Provide the (x, y) coordinate of the cell's center where the given text is located.  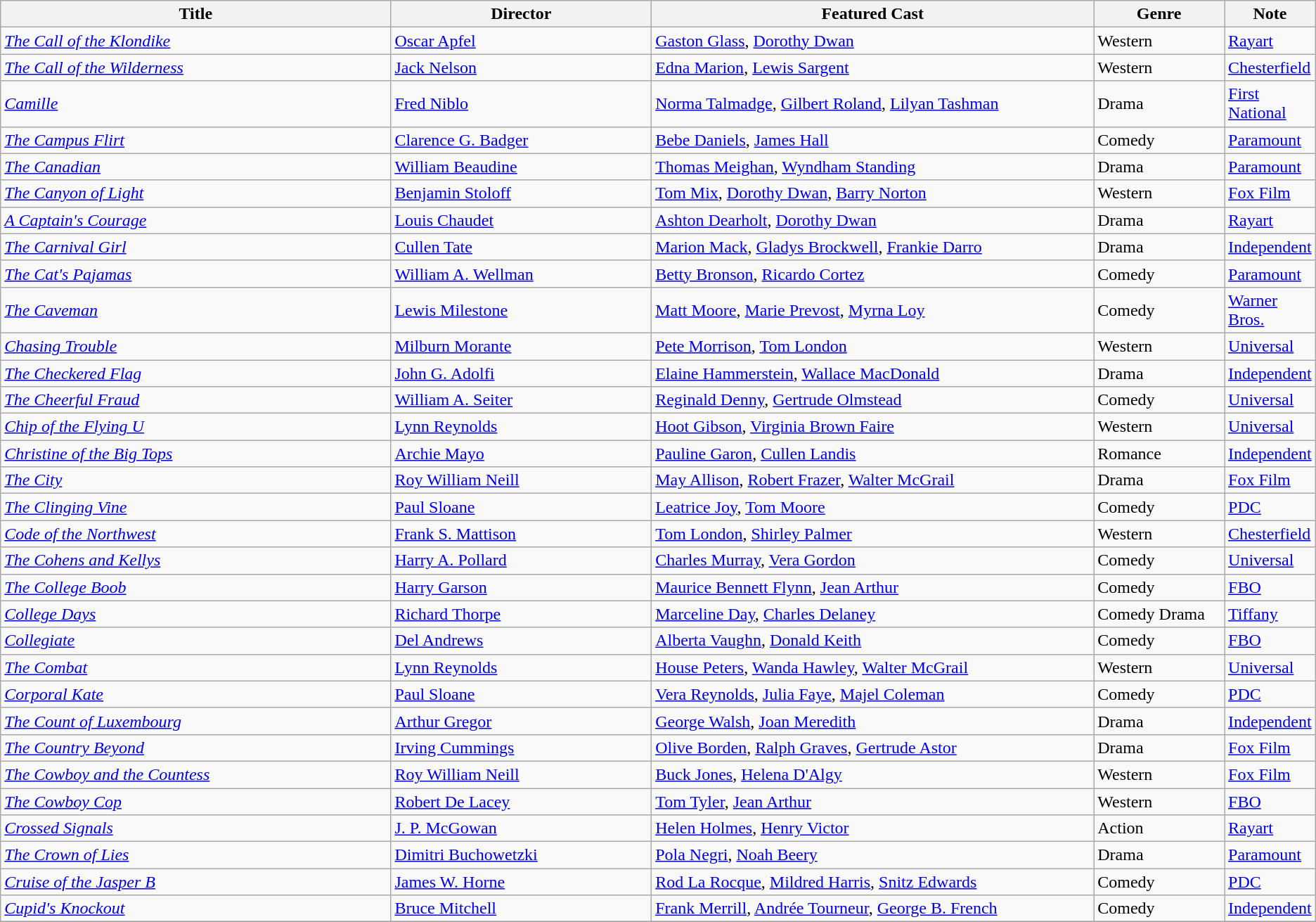
The Checkered Flag (195, 373)
Ashton Dearholt, Dorothy Dwan (873, 220)
Fred Niblo (522, 104)
Benjamin Stoloff (522, 193)
Archie Mayo (522, 454)
The Clinging Vine (195, 507)
Lewis Milestone (522, 309)
The Caveman (195, 309)
Rod La Rocque, Mildred Harris, Snitz Edwards (873, 882)
Gaston Glass, Dorothy Dwan (873, 41)
Olive Borden, Ralph Graves, Gertrude Astor (873, 748)
Frank S. Mattison (522, 534)
Cupid's Knockout (195, 909)
Charles Murray, Vera Gordon (873, 561)
The Count of Luxembourg (195, 721)
The Call of the Wilderness (195, 68)
William A. Wellman (522, 274)
John G. Adolfi (522, 373)
Vera Reynolds, Julia Faye, Majel Coleman (873, 694)
Collegiate (195, 641)
Thomas Meighan, Wyndham Standing (873, 167)
Marion Mack, Gladys Brockwell, Frankie Darro (873, 247)
Title (195, 14)
The Cowboy Cop (195, 801)
Christine of the Big Tops (195, 454)
Chip of the Flying U (195, 427)
Dimitri Buchowetzki (522, 855)
Code of the Northwest (195, 534)
Crossed Signals (195, 828)
The Carnival Girl (195, 247)
The Cohens and Kellys (195, 561)
Marceline Day, Charles Delaney (873, 614)
Pauline Garon, Cullen Landis (873, 454)
Cruise of the Jasper B (195, 882)
Helen Holmes, Henry Victor (873, 828)
Leatrice Joy, Tom Moore (873, 507)
Tiffany (1270, 614)
Hoot Gibson, Virginia Brown Faire (873, 427)
The Country Beyond (195, 748)
Elaine Hammerstein, Wallace MacDonald (873, 373)
Del Andrews (522, 641)
Irving Cummings (522, 748)
Romance (1159, 454)
Pola Negri, Noah Beery (873, 855)
Bebe Daniels, James Hall (873, 140)
Louis Chaudet (522, 220)
Action (1159, 828)
Harry A. Pollard (522, 561)
Pete Morrison, Tom London (873, 346)
The Cat's Pajamas (195, 274)
Warner Bros. (1270, 309)
Frank Merrill, Andrée Tourneur, George B. French (873, 909)
Tom Mix, Dorothy Dwan, Barry Norton (873, 193)
Betty Bronson, Ricardo Cortez (873, 274)
Clarence G. Badger (522, 140)
Reginald Denny, Gertrude Olmstead (873, 400)
William A. Seiter (522, 400)
The Combat (195, 667)
Note (1270, 14)
Norma Talmadge, Gilbert Roland, Lilyan Tashman (873, 104)
Arthur Gregor (522, 721)
College Days (195, 614)
J. P. McGowan (522, 828)
Tom London, Shirley Palmer (873, 534)
First National (1270, 104)
The Crown of Lies (195, 855)
The Campus Flirt (195, 140)
Harry Garson (522, 587)
Maurice Bennett Flynn, Jean Arthur (873, 587)
James W. Horne (522, 882)
Camille (195, 104)
William Beaudine (522, 167)
Buck Jones, Helena D'Algy (873, 774)
Milburn Morante (522, 346)
Robert De Lacey (522, 801)
Alberta Vaughn, Donald Keith (873, 641)
Richard Thorpe (522, 614)
The Cowboy and the Countess (195, 774)
Chasing Trouble (195, 346)
Comedy Drama (1159, 614)
A Captain's Courage (195, 220)
The Canyon of Light (195, 193)
May Allison, Robert Frazer, Walter McGrail (873, 480)
George Walsh, Joan Meredith (873, 721)
Matt Moore, Marie Prevost, Myrna Loy (873, 309)
Genre (1159, 14)
The Cheerful Fraud (195, 400)
Bruce Mitchell (522, 909)
Corporal Kate (195, 694)
Jack Nelson (522, 68)
Tom Tyler, Jean Arthur (873, 801)
House Peters, Wanda Hawley, Walter McGrail (873, 667)
Director (522, 14)
The Call of the Klondike (195, 41)
Cullen Tate (522, 247)
The City (195, 480)
The Canadian (195, 167)
Oscar Apfel (522, 41)
Featured Cast (873, 14)
The College Boob (195, 587)
Edna Marion, Lewis Sargent (873, 68)
